Find where the given text appears and provide that cell's center as (X, Y) coordinate. 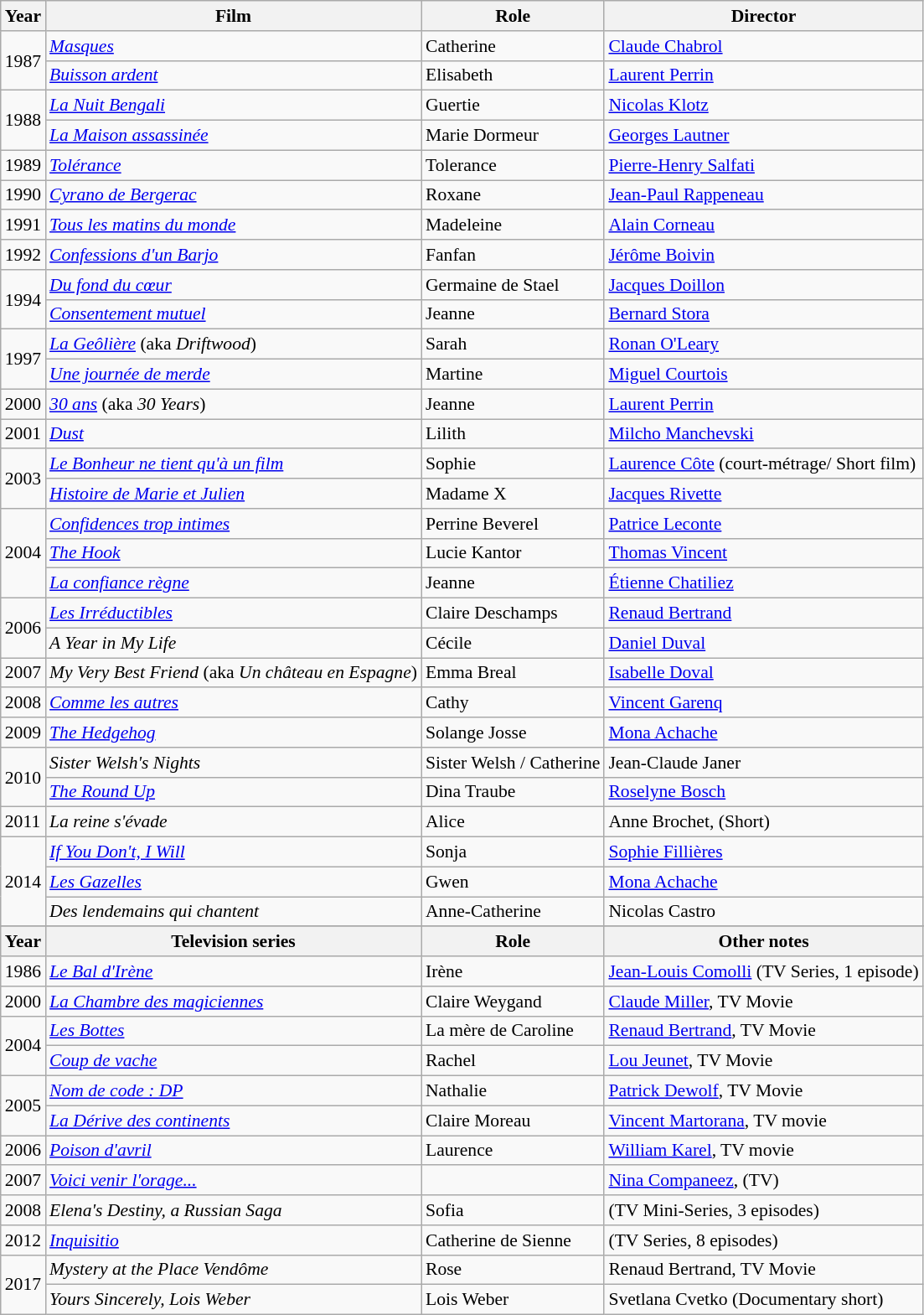
Buisson ardent (233, 75)
Madeleine (513, 225)
Renaud Bertrand (763, 613)
A Year in My Life (233, 643)
1991 (23, 225)
Voici venir l'orage... (233, 1181)
My Very Best Friend (aka Un château en Espagne) (233, 673)
Laurence (513, 1151)
1989 (23, 165)
2014 (23, 882)
(TV Series, 8 episodes) (763, 1240)
The Round Up (233, 792)
1997 (23, 359)
Jean-Louis Comolli (TV Series, 1 episode) (763, 971)
Claire Weygand (513, 1002)
Le Bonheur ne tient qu'à un film (233, 464)
Cyrano de Bergerac (233, 195)
Vincent Garenq (763, 703)
Nina Companeez, (TV) (763, 1181)
30 ans (aka 30 Years) (233, 404)
Tolérance (233, 165)
Svetlana Cvetko (Documentary short) (763, 1300)
2010 (23, 778)
Nom de code : DP (233, 1091)
Jacques Rivette (763, 494)
Claire Moreau (513, 1121)
Irène (513, 971)
2012 (23, 1240)
La Maison assassinée (233, 136)
Vincent Martorana, TV movie (763, 1121)
Isabelle Doval (763, 673)
1990 (23, 195)
Sophie (513, 464)
Elisabeth (513, 75)
Anne Brochet, (Short) (763, 822)
(TV Mini-Series, 3 episodes) (763, 1210)
Consentement mutuel (233, 314)
Daniel Duval (763, 643)
1994 (23, 300)
Ronan O'Leary (763, 344)
Jérôme Boivin (763, 255)
Martine (513, 375)
If You Don't, I Will (233, 852)
Guertie (513, 106)
Pierre-Henry Salfati (763, 165)
The Hook (233, 553)
Marie Dormeur (513, 136)
Jean-Paul Rappeneau (763, 195)
Fanfan (513, 255)
Claire Deschamps (513, 613)
Dust (233, 434)
Les Irréductibles (233, 613)
Bernard Stora (763, 314)
Une journée de merde (233, 375)
Film (233, 16)
Masques (233, 46)
Roselyne Bosch (763, 792)
Histoire de Marie et Julien (233, 494)
Les Gazelles (233, 882)
Other notes (763, 942)
Patrick Dewolf, TV Movie (763, 1091)
Emma Breal (513, 673)
The Hedgehog (233, 733)
La mère de Caroline (513, 1031)
Lucie Kantor (513, 553)
Laurence Côte (court-métrage/ Short film) (763, 464)
Confessions d'un Barjo (233, 255)
Alain Corneau (763, 225)
Solange Josse (513, 733)
Nicolas Klotz (763, 106)
La confiance règne (233, 583)
Lois Weber (513, 1300)
Coup de vache (233, 1061)
Milcho Manchevski (763, 434)
1986 (23, 971)
Le Bal d'Irène (233, 971)
Patrice Leconte (763, 524)
Tous les matins du monde (233, 225)
Du fond du cœur (233, 285)
Inquisitio (233, 1240)
Anne-Catherine (513, 912)
Comme les autres (233, 703)
Dina Traube (513, 792)
Lou Jeunet, TV Movie (763, 1061)
Elena's Destiny, a Russian Saga (233, 1210)
2001 (23, 434)
Nicolas Castro (763, 912)
Perrine Beverel (513, 524)
Catherine de Sienne (513, 1240)
Georges Lautner (763, 136)
La Nuit Bengali (233, 106)
Roxane (513, 195)
Sofia (513, 1210)
Claude Miller, TV Movie (763, 1002)
2003 (23, 479)
Étienne Chatiliez (763, 583)
Jacques Doillon (763, 285)
1992 (23, 255)
La reine s'évade (233, 822)
Sonja (513, 852)
Sophie Fillières (763, 852)
Miguel Courtois (763, 375)
Gwen (513, 882)
Poison d'avril (233, 1151)
Lilith (513, 434)
Thomas Vincent (763, 553)
2009 (23, 733)
Jean-Claude Janer (763, 763)
Television series (233, 942)
Sister Welsh / Catherine (513, 763)
1987 (23, 60)
Alice (513, 822)
La Dérive des continents (233, 1121)
Sister Welsh's Nights (233, 763)
Mystery at the Place Vendôme (233, 1270)
Nathalie (513, 1091)
Yours Sincerely, Lois Weber (233, 1300)
Catherine (513, 46)
Claude Chabrol (763, 46)
Les Bottes (233, 1031)
Des lendemains qui chantent (233, 912)
Tolerance (513, 165)
Confidences trop intimes (233, 524)
Madame X (513, 494)
1988 (23, 121)
Rose (513, 1270)
Rachel (513, 1061)
Cécile (513, 643)
William Karel, TV movie (763, 1151)
2005 (23, 1106)
Germaine de Stael (513, 285)
La Geôlière (aka Driftwood) (233, 344)
Cathy (513, 703)
2017 (23, 1284)
Director (763, 16)
La Chambre des magiciennes (233, 1002)
2011 (23, 822)
Sarah (513, 344)
